Provide the [X, Y] coordinate of the cell's center where the given text is located.  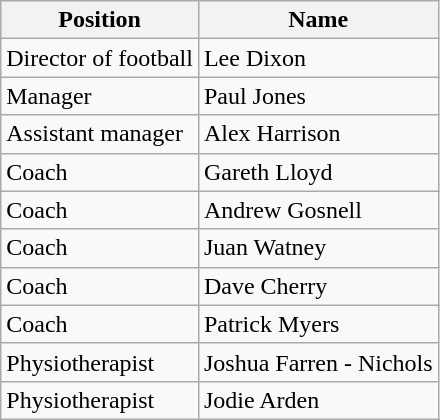
Position [100, 20]
Patrick Myers [318, 324]
Lee Dixon [318, 58]
Andrew Gosnell [318, 210]
Assistant manager [100, 134]
Name [318, 20]
Alex Harrison [318, 134]
Manager [100, 96]
Gareth Lloyd [318, 172]
Joshua Farren - Nichols [318, 362]
Jodie Arden [318, 400]
Juan Watney [318, 248]
Paul Jones [318, 96]
Director of football [100, 58]
Dave Cherry [318, 286]
